Search for the cell housing the specified text and yield its [X, Y] center coordinate. 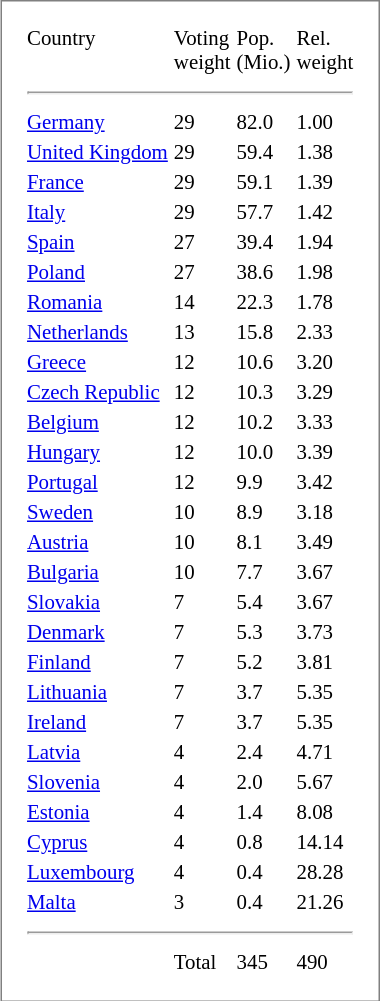
59.1 [264, 182]
Germany [98, 122]
Spain [98, 242]
14.14 [325, 842]
3.20 [325, 362]
82.0 [264, 122]
4.71 [325, 752]
1.42 [325, 212]
5.4 [264, 602]
8.1 [264, 542]
Romania [98, 302]
10.2 [264, 422]
Ireland [98, 722]
Czech Republic [98, 392]
Bulgaria [98, 572]
Total [202, 962]
28.28 [325, 872]
Sweden [98, 512]
1.94 [325, 242]
15.8 [264, 332]
8.08 [325, 812]
Hungary [98, 452]
Votingweight [202, 50]
2.4 [264, 752]
Poland [98, 272]
1.98 [325, 272]
8.9 [264, 512]
3.81 [325, 662]
57.7 [264, 212]
Estonia [98, 812]
7.7 [264, 572]
1.4 [264, 812]
38.6 [264, 272]
13 [202, 332]
Netherlands [98, 332]
5.67 [325, 782]
3 [202, 902]
22.3 [264, 302]
3.18 [325, 512]
Malta [98, 902]
3.42 [325, 482]
21.26 [325, 902]
3.29 [325, 392]
Denmark [98, 632]
Luxembourg [98, 872]
3.73 [325, 632]
1.78 [325, 302]
Portugal [98, 482]
59.4 [264, 152]
2.33 [325, 332]
39.4 [264, 242]
Austria [98, 542]
10.3 [264, 392]
14 [202, 302]
1.39 [325, 182]
Country [98, 50]
Pop.(Mio.) [264, 50]
Lithuania [98, 692]
Italy [98, 212]
Belgium [98, 422]
345 [264, 962]
Greece [98, 362]
2.0 [264, 782]
3.33 [325, 422]
5.3 [264, 632]
1.00 [325, 122]
Cyprus [98, 842]
Slovakia [98, 602]
10.0 [264, 452]
0.8 [264, 842]
United Kingdom [98, 152]
Slovenia [98, 782]
France [98, 182]
9.9 [264, 482]
490 [325, 962]
1.38 [325, 152]
10.6 [264, 362]
Rel.weight [325, 50]
Latvia [98, 752]
5.2 [264, 662]
Finland [98, 662]
3.39 [325, 452]
3.49 [325, 542]
